Pinpoint the cell where the given text exists, returning its (X, Y) midpoint coordinate. 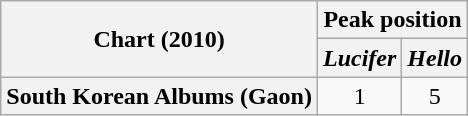
Lucifer (359, 58)
Hello (435, 58)
1 (359, 96)
South Korean Albums (Gaon) (160, 96)
Chart (2010) (160, 39)
5 (435, 96)
Peak position (392, 20)
